Find where the given text appears and provide that cell's center as (x, y) coordinate. 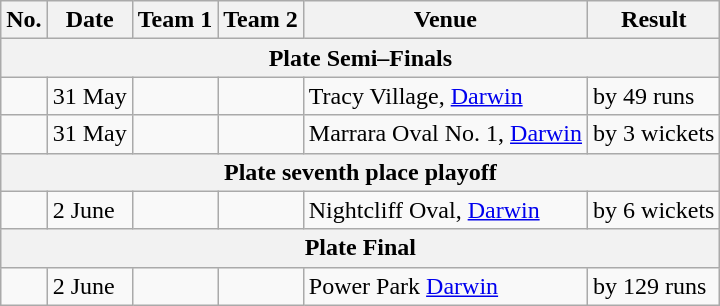
Plate seventh place playoff (360, 172)
by 6 wickets (654, 210)
Tracy Village, Darwin (445, 96)
Result (654, 20)
Date (90, 20)
by 3 wickets (654, 134)
by 129 runs (654, 286)
Plate Semi–Finals (360, 58)
Plate Final (360, 248)
Nightcliff Oval, Darwin (445, 210)
by 49 runs (654, 96)
Team 2 (261, 20)
Marrara Oval No. 1, Darwin (445, 134)
Venue (445, 20)
Power Park Darwin (445, 286)
Team 1 (175, 20)
No. (24, 20)
